Locate the cell with the specified text and output its [X, Y] center coordinate. 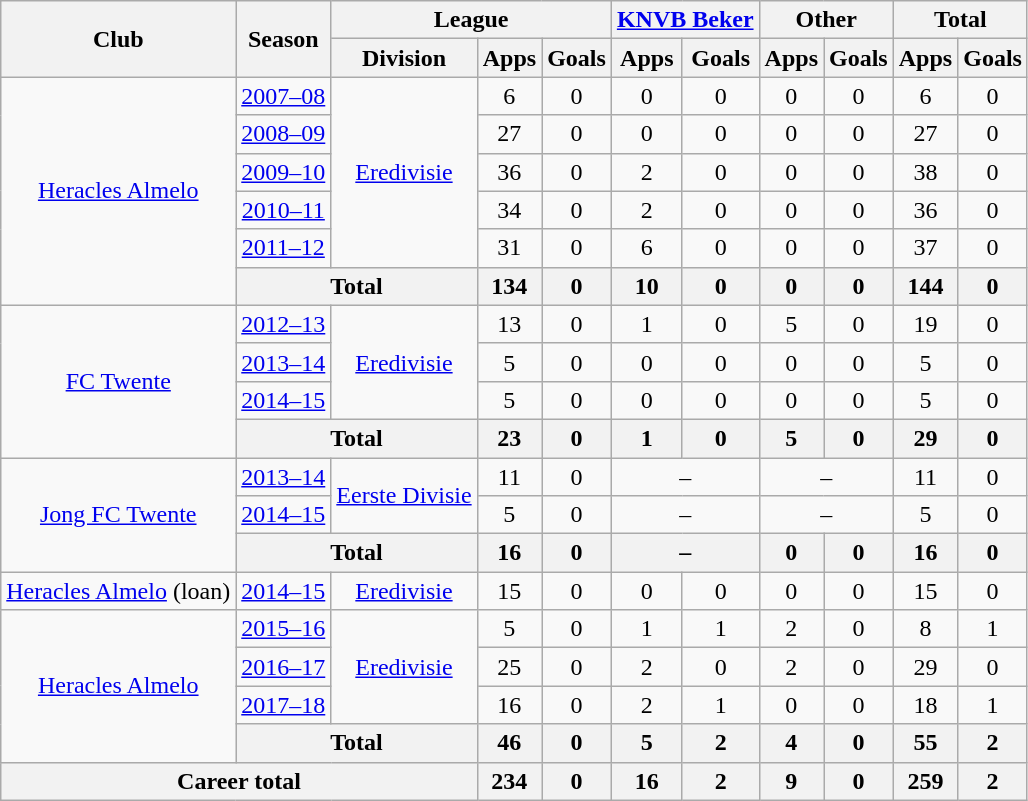
KNVB Beker [685, 20]
2010–11 [284, 210]
2009–10 [284, 172]
259 [925, 781]
13 [509, 324]
Division [404, 58]
8 [925, 629]
10 [646, 286]
Season [284, 39]
144 [925, 286]
Heracles Almelo (loan) [118, 591]
2016–17 [284, 667]
19 [925, 324]
Career total [239, 781]
134 [509, 286]
37 [925, 248]
2007–08 [284, 96]
18 [925, 705]
2015–16 [284, 629]
Jong FC Twente [118, 515]
2011–12 [284, 248]
31 [509, 248]
2017–18 [284, 705]
4 [791, 743]
46 [509, 743]
League [472, 20]
38 [925, 172]
34 [509, 210]
2008–09 [284, 134]
55 [925, 743]
23 [509, 438]
Eerste Divisie [404, 496]
9 [791, 781]
2012–13 [284, 324]
FC Twente [118, 381]
Club [118, 39]
234 [509, 781]
25 [509, 667]
Other [826, 20]
